Scan for the cell matching the given text and deliver its [x, y] coordinate at center. 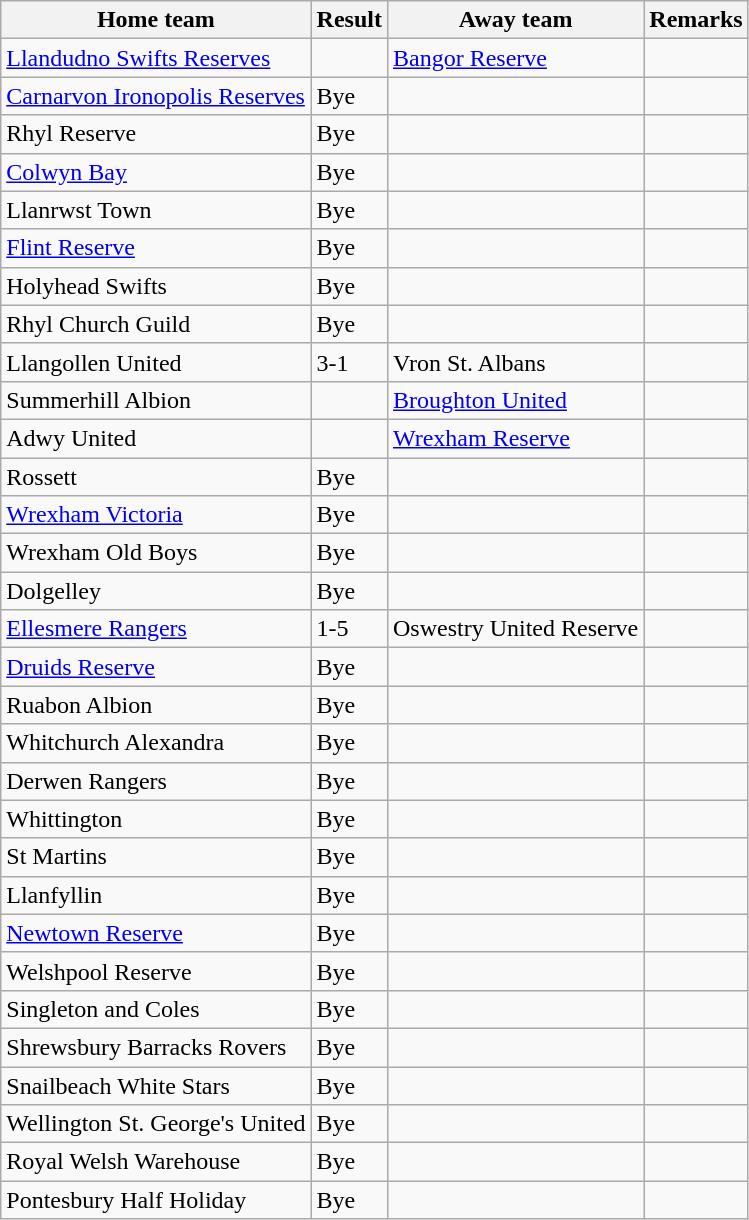
Royal Welsh Warehouse [156, 1162]
Result [349, 20]
Snailbeach White Stars [156, 1085]
Colwyn Bay [156, 172]
Wellington St. George's United [156, 1124]
Rhyl Reserve [156, 134]
St Martins [156, 857]
Singleton and Coles [156, 1009]
Derwen Rangers [156, 781]
Oswestry United Reserve [515, 629]
Broughton United [515, 400]
3-1 [349, 362]
Wrexham Old Boys [156, 553]
Llandudno Swifts Reserves [156, 58]
Llanfyllin [156, 895]
Newtown Reserve [156, 933]
Pontesbury Half Holiday [156, 1200]
1-5 [349, 629]
Llanrwst Town [156, 210]
Wrexham Reserve [515, 438]
Summerhill Albion [156, 400]
Rossett [156, 477]
Vron St. Albans [515, 362]
Wrexham Victoria [156, 515]
Carnarvon Ironopolis Reserves [156, 96]
Home team [156, 20]
Ruabon Albion [156, 705]
Bangor Reserve [515, 58]
Ellesmere Rangers [156, 629]
Dolgelley [156, 591]
Druids Reserve [156, 667]
Llangollen United [156, 362]
Rhyl Church Guild [156, 324]
Adwy United [156, 438]
Whitchurch Alexandra [156, 743]
Whittington [156, 819]
Holyhead Swifts [156, 286]
Welshpool Reserve [156, 971]
Away team [515, 20]
Flint Reserve [156, 248]
Remarks [696, 20]
Shrewsbury Barracks Rovers [156, 1047]
